For the text-containing cell, return its midpoint in [x, y] coordinate format. 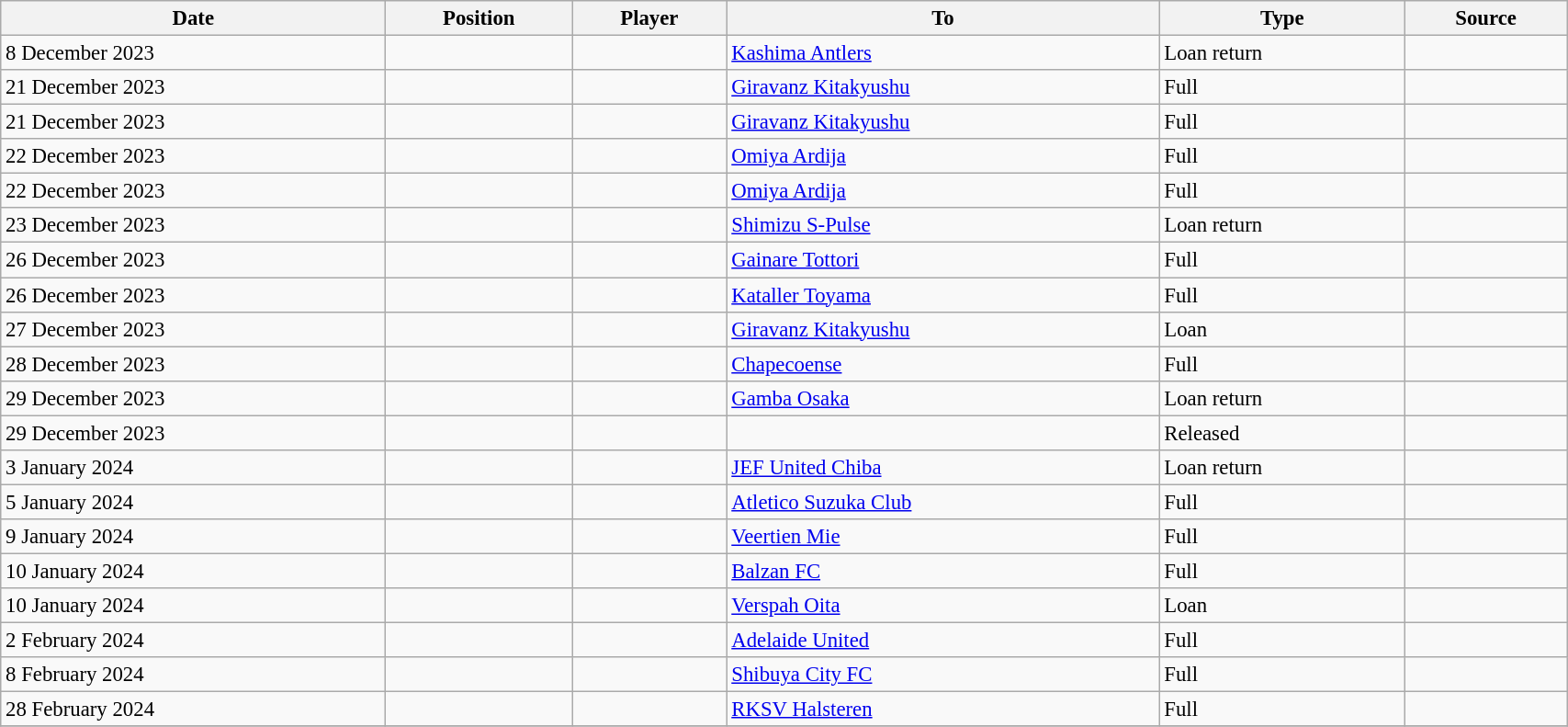
3 January 2024 [193, 468]
28 December 2023 [193, 364]
Atletico Suzuka Club [942, 502]
Gainare Tottori [942, 260]
23 December 2023 [193, 225]
27 December 2023 [193, 329]
Type [1282, 18]
Shimizu S-Pulse [942, 225]
Kashima Antlers [942, 53]
5 January 2024 [193, 502]
8 February 2024 [193, 675]
Kataller Toyama [942, 295]
8 December 2023 [193, 53]
Player [649, 18]
28 February 2024 [193, 710]
Date [193, 18]
Shibuya City FC [942, 675]
To [942, 18]
Adelaide United [942, 641]
2 February 2024 [193, 641]
Gamba Osaka [942, 398]
Position [479, 18]
RKSV Halsteren [942, 710]
Released [1282, 433]
Verspah Oita [942, 606]
Balzan FC [942, 571]
Chapecoense [942, 364]
Source [1486, 18]
JEF United Chiba [942, 468]
9 January 2024 [193, 537]
Veertien Mie [942, 537]
